Return the [X, Y] coordinate for the center point of the cell that contains the specified text.  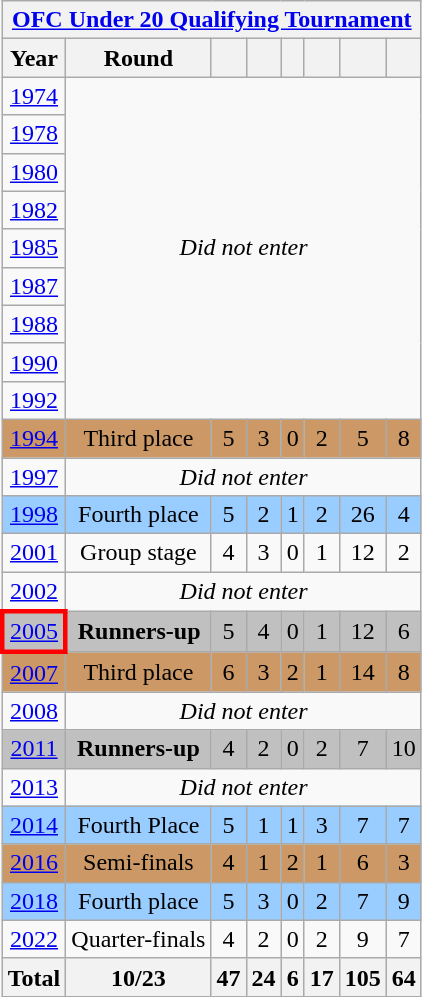
1997 [34, 477]
Total [34, 977]
1992 [34, 400]
2022 [34, 939]
Quarter-finals [138, 939]
26 [362, 515]
1998 [34, 515]
1987 [34, 286]
2005 [34, 632]
17 [322, 977]
2007 [34, 672]
1978 [34, 134]
Fourth Place [138, 825]
14 [362, 672]
64 [404, 977]
2001 [34, 553]
1974 [34, 96]
2011 [34, 749]
1988 [34, 324]
OFC Under 20 Qualifying Tournament [212, 20]
Year [34, 58]
1990 [34, 362]
1994 [34, 438]
2013 [34, 787]
10/23 [138, 977]
105 [362, 977]
Group stage [138, 553]
Round [138, 58]
Semi-finals [138, 863]
24 [264, 977]
1985 [34, 248]
2002 [34, 592]
47 [228, 977]
10 [404, 749]
1982 [34, 210]
2016 [34, 863]
1980 [34, 172]
2014 [34, 825]
2008 [34, 711]
2018 [34, 901]
